Find where the given text appears and provide that cell's center as [x, y] coordinate. 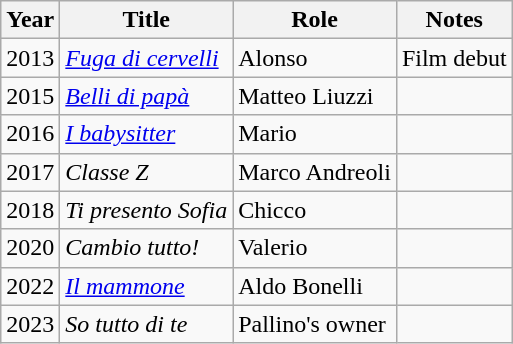
2013 [30, 58]
I babysitter [146, 134]
Alonso [315, 58]
2020 [30, 248]
2016 [30, 134]
2018 [30, 210]
Cambio tutto! [146, 248]
Notes [454, 20]
Film debut [454, 58]
Ti presento Sofia [146, 210]
2022 [30, 286]
Classe Z [146, 172]
Fuga di cervelli [146, 58]
2015 [30, 96]
Mario [315, 134]
Matteo Liuzzi [315, 96]
Year [30, 20]
Belli di papà [146, 96]
Pallino's owner [315, 324]
Aldo Bonelli [315, 286]
So tutto di te [146, 324]
Marco Andreoli [315, 172]
Valerio [315, 248]
2023 [30, 324]
Role [315, 20]
Il mammone [146, 286]
Chicco [315, 210]
Title [146, 20]
2017 [30, 172]
